Output the (X, Y) coordinate of the center of the cell containing the given text.  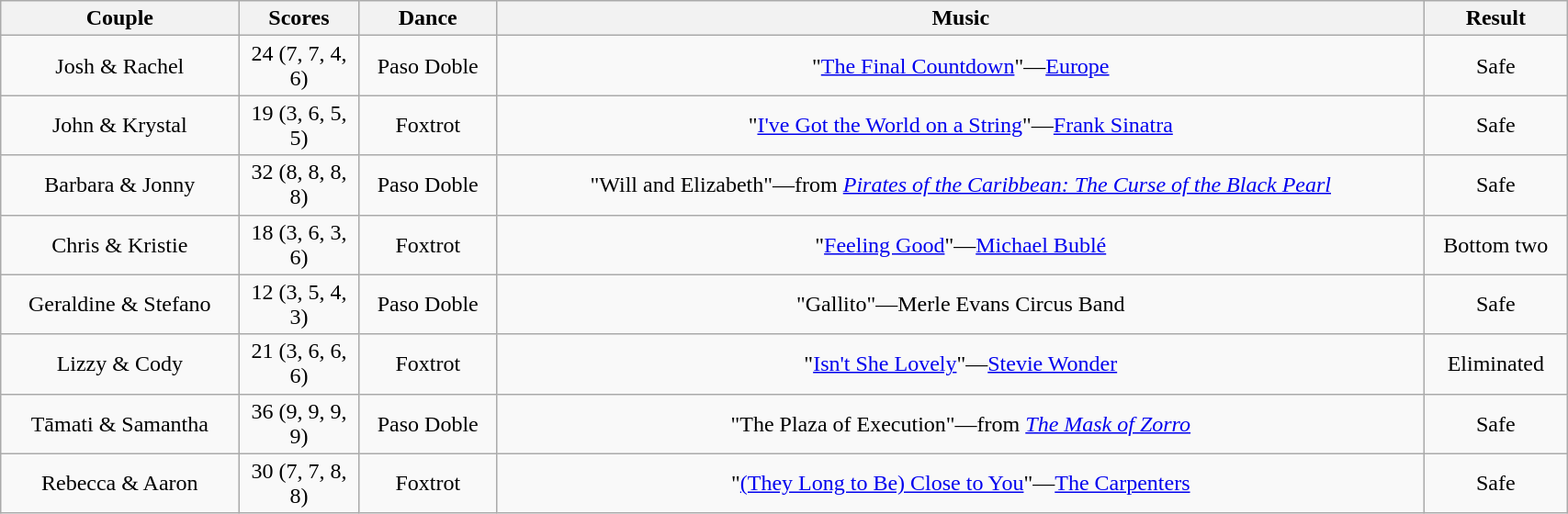
"Feeling Good"—Michael Bublé (961, 244)
Geraldine & Stefano (119, 305)
21 (3, 6, 6, 6) (299, 363)
12 (3, 5, 4, 3) (299, 305)
Music (961, 18)
Rebecca & Aaron (119, 483)
Couple (119, 18)
30 (7, 7, 8, 8) (299, 483)
"Will and Elizabeth"—from Pirates of the Caribbean: The Curse of the Black Pearl (961, 185)
Eliminated (1495, 363)
Chris & Kristie (119, 244)
19 (3, 6, 5, 5) (299, 125)
24 (7, 7, 4, 6) (299, 66)
32 (8, 8, 8, 8) (299, 185)
"I've Got the World on a String"—Frank Sinatra (961, 125)
Scores (299, 18)
Tāmati & Samantha (119, 424)
"The Final Countdown"—Europe (961, 66)
Result (1495, 18)
"(They Long to Be) Close to You"—The Carpenters (961, 483)
"Gallito"—Merle Evans Circus Band (961, 305)
John & Krystal (119, 125)
"The Plaza of Execution"—from The Mask of Zorro (961, 424)
Lizzy & Cody (119, 363)
Dance (428, 18)
36 (9, 9, 9, 9) (299, 424)
"Isn't She Lovely"—Stevie Wonder (961, 363)
18 (3, 6, 3, 6) (299, 244)
Barbara & Jonny (119, 185)
Bottom two (1495, 244)
Josh & Rachel (119, 66)
